Return [X, Y] of the center of cell containing provided text 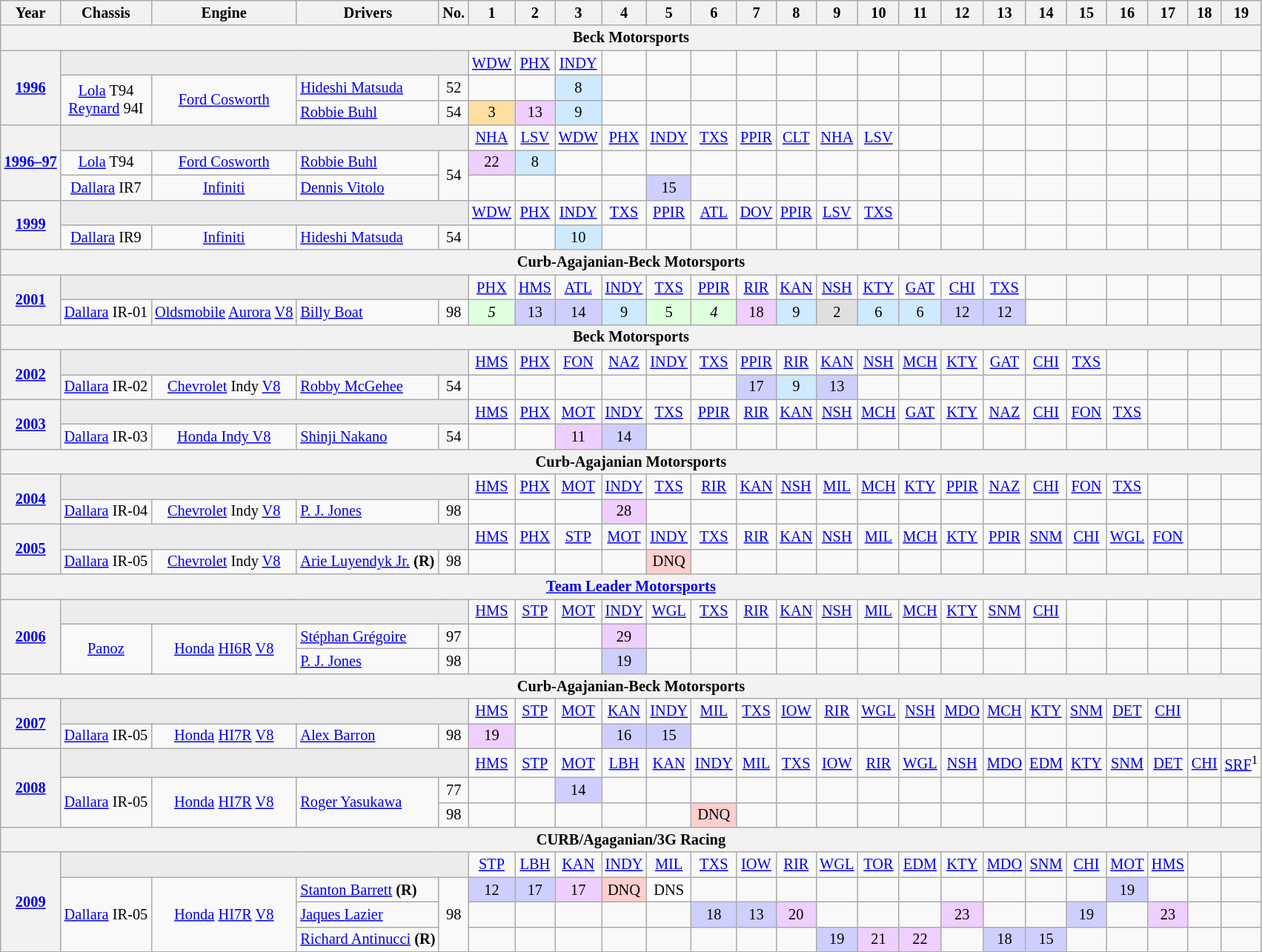
Billy Boat [368, 312]
97 [454, 636]
21 [878, 939]
2008 [31, 788]
Year [31, 13]
Oldsmobile Aurora V8 [224, 312]
2004 [31, 499]
Lola T94Reynard 94I [106, 99]
Team Leader Motorsports [631, 586]
Alex Barron [368, 736]
2003 [31, 424]
2006 [31, 636]
Arie Luyendyk Jr. (R) [368, 562]
Robby McGehee [368, 387]
Dallara IR7 [106, 187]
Engine [224, 13]
Dallara IR-03 [106, 436]
SRF1 [1241, 763]
Dallara IR9 [106, 237]
DNS [668, 890]
Panoz [106, 649]
Richard Antinucci (R) [368, 939]
Drivers [368, 13]
77 [454, 790]
Honda HI6R V8 [224, 649]
TOR [878, 865]
1999 [31, 225]
2009 [31, 902]
Jaques Lazier [368, 914]
1996–97 [31, 163]
7 [757, 13]
2005 [31, 548]
1 [492, 13]
28 [624, 511]
Dennis Vitolo [368, 187]
Dallara IR-04 [106, 511]
52 [454, 87]
Curb-Agajanian Motorsports [631, 462]
Stanton Barrett (R) [368, 890]
Roger Yasukawa [368, 802]
CURB/Agaganian/3G Racing [631, 839]
CLT [796, 138]
2002 [31, 375]
Lola T94 [106, 162]
Chassis [106, 13]
Dallara IR-01 [106, 312]
1996 [31, 87]
Honda Indy V8 [224, 436]
Dallara IR-02 [106, 387]
29 [624, 636]
2001 [31, 299]
2007 [31, 723]
Stéphan Grégoire [368, 636]
Shinji Nakano [368, 436]
DOV [757, 213]
No. [454, 13]
20 [796, 914]
